For the text-containing cell, return its midpoint in [X, Y] coordinate format. 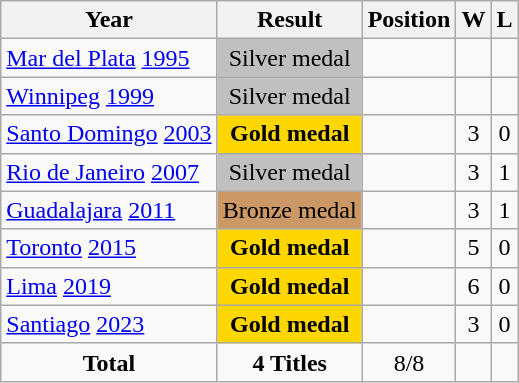
Year [109, 20]
Rio de Janeiro 2007 [109, 172]
8/8 [409, 362]
Lima 2019 [109, 286]
Santiago 2023 [109, 324]
6 [474, 286]
Bronze medal [290, 210]
5 [474, 248]
W [474, 20]
Result [290, 20]
Santo Domingo 2003 [109, 134]
L [504, 20]
Position [409, 20]
Toronto 2015 [109, 248]
4 Titles [290, 362]
Total [109, 362]
Guadalajara 2011 [109, 210]
Winnipeg 1999 [109, 96]
Mar del Plata 1995 [109, 58]
